Locate the cell with the specified text and output its [x, y] center coordinate. 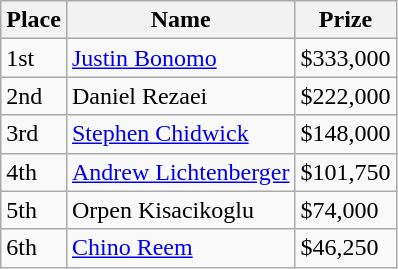
Chino Reem [180, 248]
$74,000 [346, 210]
Orpen Kisacikoglu [180, 210]
$222,000 [346, 96]
5th [34, 210]
Place [34, 20]
1st [34, 58]
4th [34, 172]
Prize [346, 20]
$333,000 [346, 58]
Justin Bonomo [180, 58]
Stephen Chidwick [180, 134]
6th [34, 248]
Name [180, 20]
2nd [34, 96]
3rd [34, 134]
Andrew Lichtenberger [180, 172]
$46,250 [346, 248]
$148,000 [346, 134]
$101,750 [346, 172]
Daniel Rezaei [180, 96]
